Detect which cell encompasses the target text, then output its (X, Y) center coordinate. 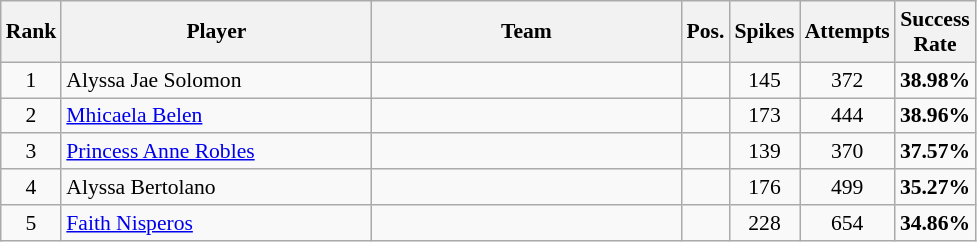
2 (32, 116)
34.86% (935, 223)
37.57% (935, 152)
173 (764, 116)
176 (764, 187)
Faith Nisperos (216, 223)
4 (32, 187)
139 (764, 152)
3 (32, 152)
372 (848, 80)
654 (848, 223)
Success Rate (935, 32)
499 (848, 187)
444 (848, 116)
370 (848, 152)
145 (764, 80)
Pos. (706, 32)
Player (216, 32)
Alyssa Jae Solomon (216, 80)
Spikes (764, 32)
38.98% (935, 80)
Mhicaela Belen (216, 116)
228 (764, 223)
Team (526, 32)
Princess Anne Robles (216, 152)
Rank (32, 32)
5 (32, 223)
1 (32, 80)
Attempts (848, 32)
38.96% (935, 116)
Alyssa Bertolano (216, 187)
35.27% (935, 187)
